Pinpoint the cell where the given text exists, returning its [X, Y] midpoint coordinate. 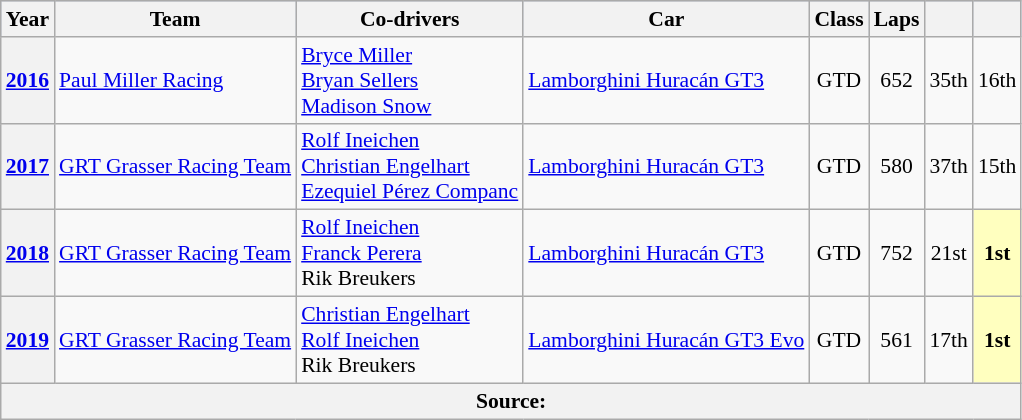
21st [948, 254]
Car [666, 19]
Lamborghini Huracán GT3 Evo [666, 340]
Class [838, 19]
Laps [897, 19]
37th [948, 166]
2019 [28, 340]
Co-drivers [410, 19]
2016 [28, 80]
Rolf Ineichen Franck Perera Rik Breukers [410, 254]
Paul Miller Racing [175, 80]
17th [948, 340]
Rolf Ineichen Christian Engelhart Ezequiel Pérez Companc [410, 166]
35th [948, 80]
561 [897, 340]
Christian Engelhart Rolf Ineichen Rik Breukers [410, 340]
Team [175, 19]
652 [897, 80]
Source: [512, 401]
16th [998, 80]
2017 [28, 166]
580 [897, 166]
Bryce Miller Bryan Sellers Madison Snow [410, 80]
Year [28, 19]
752 [897, 254]
2018 [28, 254]
15th [998, 166]
